Output the [x, y] coordinate of the center of the cell containing the given text.  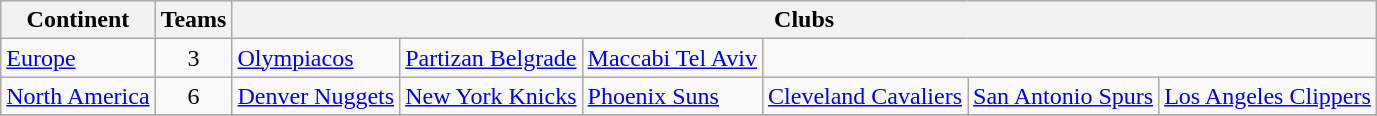
Cleveland Cavaliers [866, 96]
Los Angeles Clippers [1268, 96]
Teams [194, 20]
6 [194, 96]
Continent [78, 20]
Clubs [804, 20]
Olympiacos [316, 58]
San Antonio Spurs [1064, 96]
Partizan Belgrade [491, 58]
New York Knicks [491, 96]
3 [194, 58]
Europe [78, 58]
North America [78, 96]
Denver Nuggets [316, 96]
Maccabi Tel Aviv [672, 58]
Phoenix Suns [672, 96]
